Provide the [x, y] coordinate of the cell's center where the given text is located.  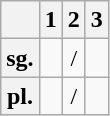
pl. [20, 96]
3 [96, 20]
1 [50, 20]
sg. [20, 58]
2 [74, 20]
